Determine the (X, Y) coordinate at the center of the cell enclosing the given text.  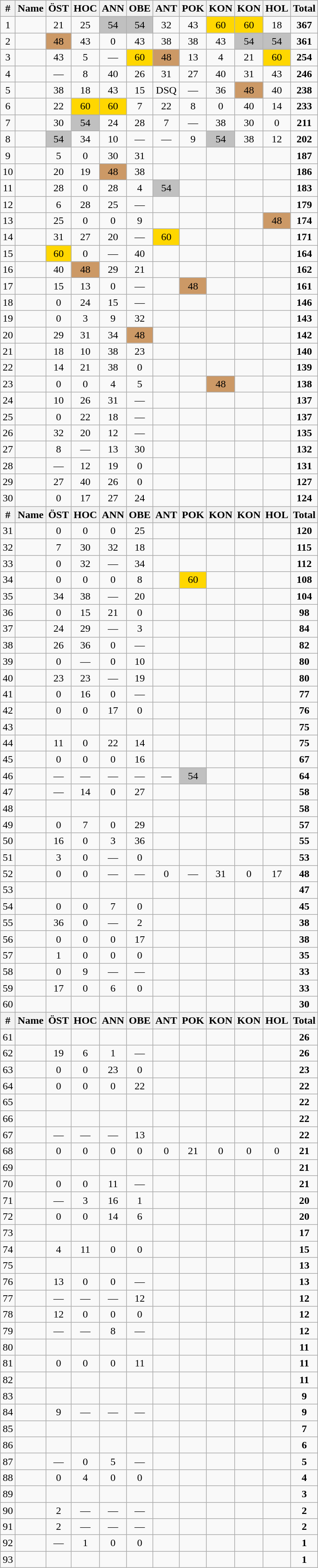
50 (8, 841)
88 (8, 1478)
131 (304, 465)
86 (8, 1445)
93 (8, 1559)
254 (304, 57)
91 (8, 1527)
37 (8, 629)
108 (304, 580)
246 (304, 74)
39 (8, 661)
183 (304, 188)
186 (304, 172)
61 (8, 1037)
49 (8, 825)
233 (304, 106)
90 (8, 1510)
92 (8, 1543)
65 (8, 1102)
DSQ (167, 90)
78 (8, 1315)
112 (304, 564)
174 (304, 221)
135 (304, 433)
66 (8, 1119)
74 (8, 1249)
44 (8, 743)
211 (304, 123)
124 (304, 498)
89 (8, 1494)
140 (304, 351)
104 (304, 596)
85 (8, 1429)
98 (304, 612)
81 (8, 1363)
69 (8, 1167)
142 (304, 335)
41 (8, 694)
132 (304, 449)
202 (304, 139)
143 (304, 319)
367 (304, 25)
138 (304, 384)
162 (304, 270)
42 (8, 710)
52 (8, 874)
146 (304, 302)
361 (304, 41)
59 (8, 988)
79 (8, 1331)
46 (8, 776)
71 (8, 1200)
187 (304, 155)
115 (304, 547)
62 (8, 1053)
238 (304, 90)
87 (8, 1461)
72 (8, 1216)
68 (8, 1151)
56 (8, 939)
161 (304, 286)
63 (8, 1070)
139 (304, 368)
179 (304, 205)
120 (304, 531)
127 (304, 482)
51 (8, 857)
171 (304, 237)
73 (8, 1233)
164 (304, 253)
70 (8, 1184)
83 (8, 1396)
